Return (X, Y) of the center of cell containing provided text 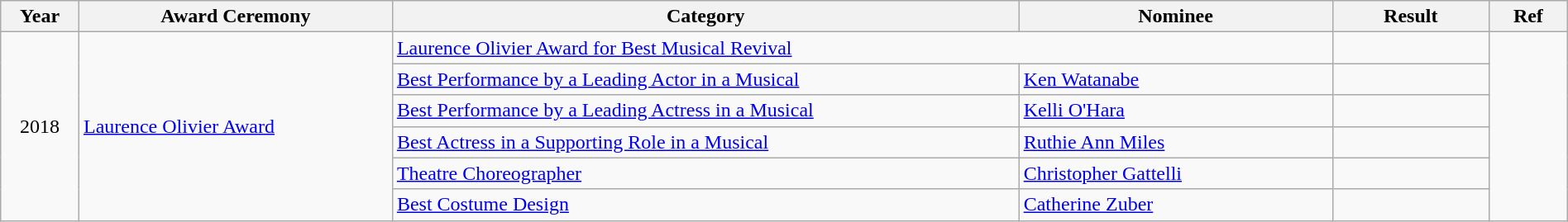
Theatre Choreographer (705, 173)
Year (40, 17)
Category (705, 17)
Laurence Olivier Award for Best Musical Revival (862, 48)
Ruthie Ann Miles (1176, 142)
Result (1411, 17)
Award Ceremony (235, 17)
Catherine Zuber (1176, 205)
Best Costume Design (705, 205)
Best Performance by a Leading Actor in a Musical (705, 79)
2018 (40, 126)
Ref (1528, 17)
Christopher Gattelli (1176, 173)
Laurence Olivier Award (235, 126)
Ken Watanabe (1176, 79)
Best Actress in a Supporting Role in a Musical (705, 142)
Nominee (1176, 17)
Best Performance by a Leading Actress in a Musical (705, 111)
Kelli O'Hara (1176, 111)
